Locate the cell with the specified text and output its [X, Y] center coordinate. 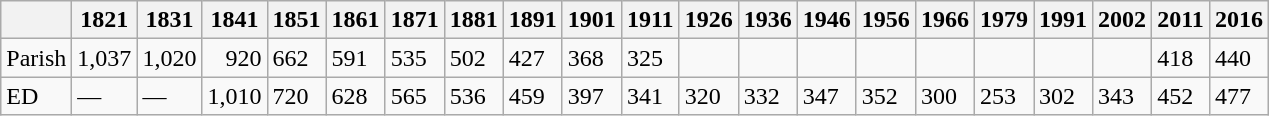
1966 [944, 20]
1901 [592, 20]
452 [1181, 96]
253 [1004, 96]
397 [592, 96]
1881 [474, 20]
1,037 [104, 58]
1,010 [234, 96]
720 [296, 96]
368 [592, 58]
1956 [886, 20]
2016 [1238, 20]
565 [414, 96]
2011 [1181, 20]
1871 [414, 20]
2002 [1122, 20]
1936 [768, 20]
1946 [826, 20]
662 [296, 58]
343 [1122, 96]
1979 [1004, 20]
920 [234, 58]
1926 [708, 20]
1911 [650, 20]
535 [414, 58]
459 [532, 96]
ED [36, 96]
477 [1238, 96]
1861 [356, 20]
332 [768, 96]
Parish [36, 58]
325 [650, 58]
1831 [170, 20]
1851 [296, 20]
536 [474, 96]
440 [1238, 58]
502 [474, 58]
1841 [234, 20]
427 [532, 58]
302 [1064, 96]
352 [886, 96]
300 [944, 96]
347 [826, 96]
418 [1181, 58]
1891 [532, 20]
341 [650, 96]
1,020 [170, 58]
1991 [1064, 20]
320 [708, 96]
628 [356, 96]
591 [356, 58]
1821 [104, 20]
